Return the [x, y] coordinate for the center point of the cell that contains the specified text.  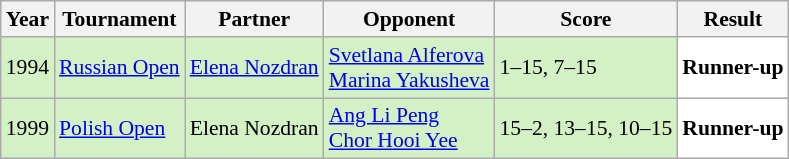
Score [586, 19]
Svetlana Alferova Marina Yakusheva [410, 68]
Opponent [410, 19]
1999 [28, 128]
Result [732, 19]
Ang Li Peng Chor Hooi Yee [410, 128]
15–2, 13–15, 10–15 [586, 128]
1994 [28, 68]
Partner [254, 19]
Russian Open [120, 68]
1–15, 7–15 [586, 68]
Polish Open [120, 128]
Tournament [120, 19]
Year [28, 19]
